From the cell containing the given text, extract its center point as [X, Y] coordinate. 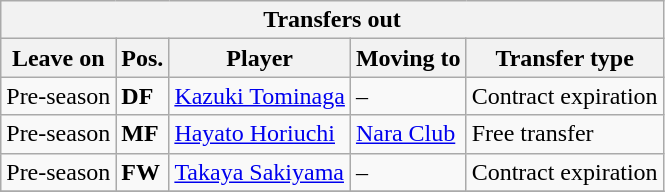
Hayato Horiuchi [260, 134]
Kazuki Tominaga [260, 96]
MF [142, 134]
DF [142, 96]
Leave on [58, 58]
Free transfer [564, 134]
FW [142, 172]
Nara Club [408, 134]
Transfer type [564, 58]
Player [260, 58]
Moving to [408, 58]
Takaya Sakiyama [260, 172]
Pos. [142, 58]
Transfers out [332, 20]
